Provide the [x, y] coordinate of the cell's center where the given text is located.  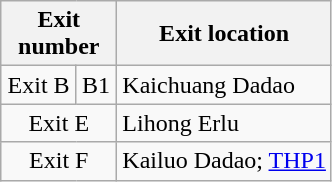
Exit E [59, 123]
Exit F [59, 161]
Kaichuang Dadao [224, 85]
Lihong Erlu [224, 123]
Exit number [59, 34]
Kailuo Dadao; THP1 [224, 161]
B1 [96, 85]
Exit location [224, 34]
Exit B [39, 85]
